Return the [x, y] coordinate for the center point of the cell that contains the specified text.  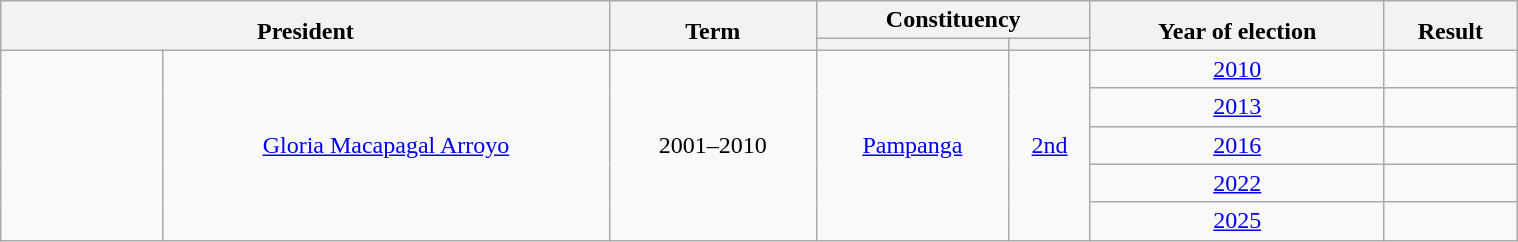
Year of election [1237, 26]
2016 [1237, 145]
2001–2010 [712, 145]
2nd [1050, 145]
2022 [1237, 183]
Result [1450, 26]
Pampanga [912, 145]
President [305, 26]
Constituency [953, 20]
2010 [1237, 69]
Term [712, 26]
2025 [1237, 221]
2013 [1237, 107]
Gloria Macapagal Arroyo [386, 145]
